Return (X, Y) of the center of cell containing provided text 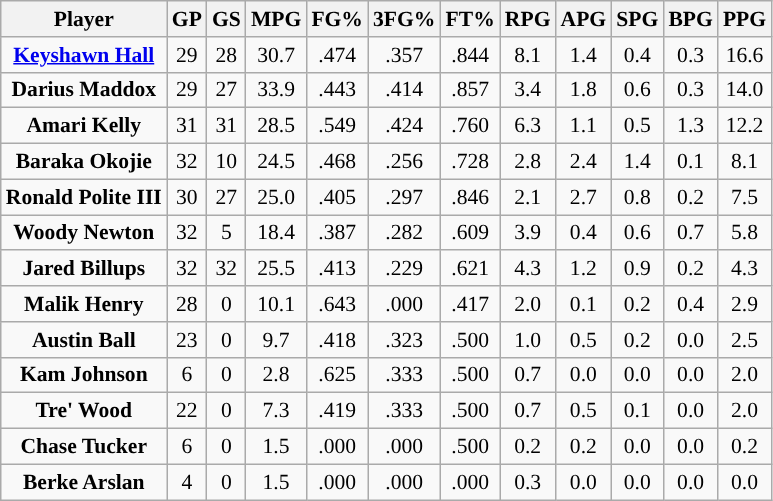
PPG (744, 19)
Kam Johnson (84, 375)
MPG (276, 19)
12.2 (744, 126)
Austin Ball (84, 340)
3.4 (528, 90)
FT% (470, 19)
10 (226, 162)
.357 (404, 55)
18.4 (276, 233)
.846 (470, 197)
23 (187, 340)
10.1 (276, 304)
.468 (337, 162)
.424 (404, 126)
Berke Arslan (84, 482)
1.2 (584, 269)
4 (187, 482)
APG (584, 19)
1.0 (528, 340)
3.9 (528, 233)
5.8 (744, 233)
.297 (404, 197)
GP (187, 19)
.387 (337, 233)
2.7 (584, 197)
Chase Tucker (84, 447)
5 (226, 233)
14.0 (744, 90)
2.4 (584, 162)
SPG (637, 19)
7.5 (744, 197)
.282 (404, 233)
.405 (337, 197)
1.1 (584, 126)
Tre' Wood (84, 411)
2.9 (744, 304)
2.1 (528, 197)
BPG (690, 19)
22 (187, 411)
.609 (470, 233)
Darius Maddox (84, 90)
Woody Newton (84, 233)
6.3 (528, 126)
30 (187, 197)
.417 (470, 304)
.760 (470, 126)
Keyshawn Hall (84, 55)
9.7 (276, 340)
.323 (404, 340)
.419 (337, 411)
1.3 (690, 126)
Ronald Polite III (84, 197)
.414 (404, 90)
Amari Kelly (84, 126)
.549 (337, 126)
GS (226, 19)
.413 (337, 269)
.728 (470, 162)
.418 (337, 340)
25.5 (276, 269)
.256 (404, 162)
Malik Henry (84, 304)
25.0 (276, 197)
1.8 (584, 90)
28.5 (276, 126)
30.7 (276, 55)
FG% (337, 19)
.857 (470, 90)
.621 (470, 269)
7.3 (276, 411)
24.5 (276, 162)
.229 (404, 269)
Player (84, 19)
RPG (528, 19)
.474 (337, 55)
Baraka Okojie (84, 162)
.443 (337, 90)
.625 (337, 375)
16.6 (744, 55)
33.9 (276, 90)
2.5 (744, 340)
.643 (337, 304)
0.8 (637, 197)
3FG% (404, 19)
0.9 (637, 269)
Jared Billups (84, 269)
.844 (470, 55)
